Identify which cell holds the provided text, then report its [x, y] central coordinate. 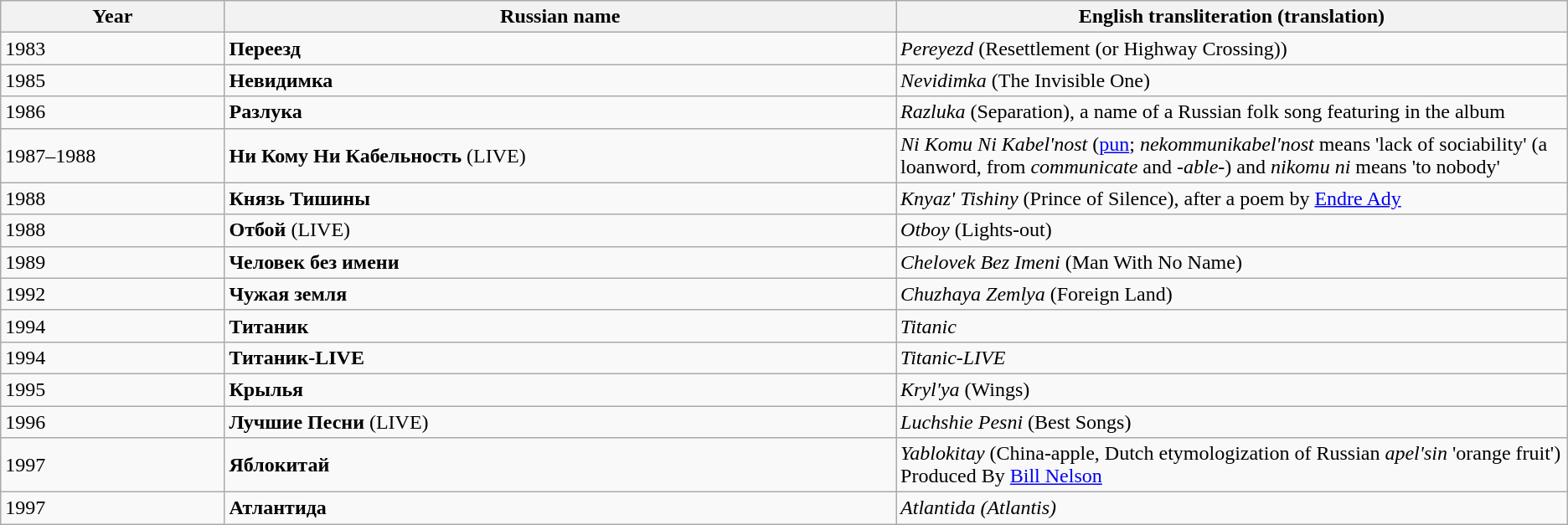
Чужая земля [560, 294]
Luchshie Pesni (Best Songs) [1232, 421]
Otboy (Lights-out) [1232, 230]
Chuzhaya Zemlya (Foreign Land) [1232, 294]
Переезд [560, 49]
1996 [112, 421]
Разлука [560, 112]
Razluka (Separation), a name of a Russian folk song featuring in the album [1232, 112]
Year [112, 17]
Titanic [1232, 326]
Chelovek Bez Imeni (Man With No Name) [1232, 262]
Nevidimka (The Invisible One) [1232, 80]
1995 [112, 389]
Knyaz' Tishiny (Prince of Silence), after a poem by Endre Ady [1232, 198]
1985 [112, 80]
Атлантида [560, 508]
Яблокитай [560, 466]
Russian name [560, 17]
Крылья [560, 389]
Титаник [560, 326]
Отбой (LIVE) [560, 230]
Yablokitay (China-apple, Dutch etymologization of Russian apel'sin 'orange fruit') Produced By Bill Nelson [1232, 466]
1983 [112, 49]
Ни Кому Ни Кабельность (LIVE) [560, 156]
Kryl'ya (Wings) [1232, 389]
1989 [112, 262]
Pereyezd (Resettlement (or Highway Crossing)) [1232, 49]
Человек без имени [560, 262]
Князь Тишины [560, 198]
1987–1988 [112, 156]
Ni Komu Ni Kabel'nost (pun; nekommunikabel'nost means 'lack of sociability' (a loanword, from communicate and -able-) and nikomu ni means 'to nobody' [1232, 156]
Лучшие Песни (LIVE) [560, 421]
Титаник-LIVE [560, 358]
Titanic-LIVE [1232, 358]
Невидимка [560, 80]
English transliteration (translation) [1232, 17]
1986 [112, 112]
1992 [112, 294]
Atlantida (Atlantis) [1232, 508]
